Find where the given text appears and provide that cell's center as (X, Y) coordinate. 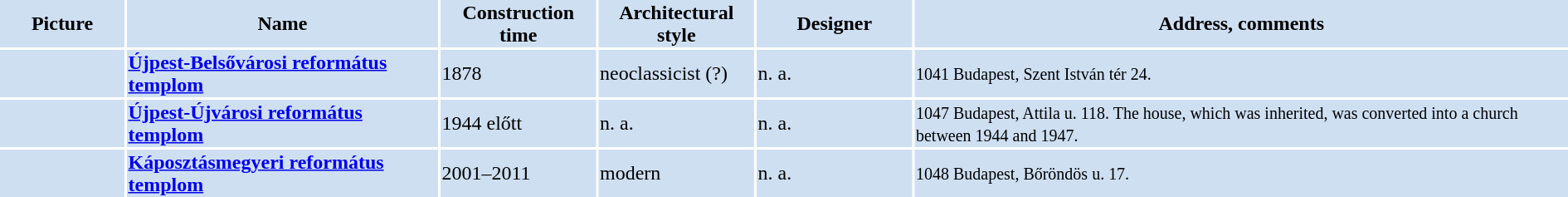
Address, comments (1241, 23)
1047 Budapest, Attila u. 118. The house, which was inherited, was converted into a church between 1944 and 1947. (1241, 123)
Name (282, 23)
modern (677, 173)
neoclassicist (?) (677, 73)
Újpest-Újvárosi református templom (282, 123)
Designer (835, 23)
1048 Budapest, Bőröndös u. 17. (1241, 173)
Káposztásmegyeri református templom (282, 173)
2001–2011 (519, 173)
Picture (62, 23)
Újpest-Belsővárosi református templom (282, 73)
1944 előtt (519, 123)
Architectural style (677, 23)
1041 Budapest, Szent István tér 24. (1241, 73)
1878 (519, 73)
Construction time (519, 23)
